Provide the (x, y) coordinate of the cell's center where the given text is located.  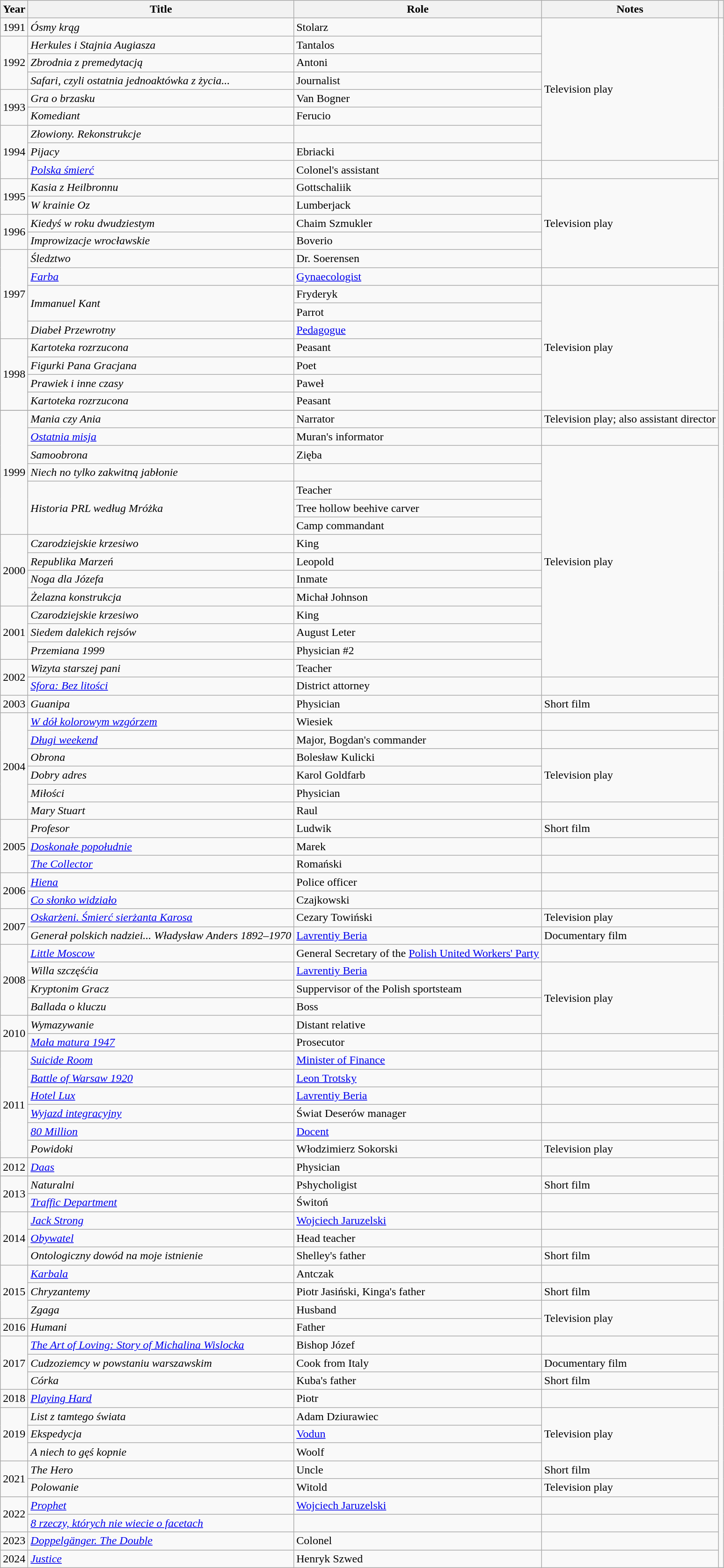
2010 (14, 1033)
Prophet (161, 1505)
Playing Hard (161, 1399)
District attorney (418, 686)
1991 (14, 27)
Gra o brzasku (161, 98)
Włodzimierz Sokorski (418, 1149)
Świat Deserów manager (418, 1114)
Polowanie (161, 1488)
A niech to gęś kopnie (161, 1452)
Major, Bogdan's commander (418, 739)
Cudzoziemcy w powstaniu warszawskim (161, 1363)
Prosecutor (418, 1042)
1992 (14, 63)
Head teacher (418, 1238)
Pedagogue (418, 330)
Generał polskich nadziei... Władysław Anders 1892–1970 (161, 935)
Willa szczęśćia (161, 971)
Stolarz (418, 27)
Shelley's father (418, 1256)
Wymazywanie (161, 1024)
Gottschaliik (418, 187)
Ósmy krąg (161, 27)
Bishop Józef (418, 1345)
2013 (14, 1194)
Doppelgänger. The Double (161, 1541)
Pshycholigist (418, 1185)
Police officer (418, 882)
2004 (14, 766)
Journalist (418, 80)
Profesor (161, 829)
Zięba (418, 454)
Obywatel (161, 1238)
W dół kolorowym wzgórzem (161, 722)
Little Moscow (161, 953)
Inmate (418, 579)
Boverio (418, 241)
Tree hollow beehive carver (418, 508)
2012 (14, 1167)
Boss (418, 1006)
Zgaga (161, 1309)
2007 (14, 926)
Colonel's assistant (418, 169)
Immanuel Kant (161, 303)
Witold (418, 1488)
Zbrodnia z premedytacją (161, 63)
2002 (14, 677)
Herkules i Stajnia Augiasza (161, 45)
1998 (14, 374)
2016 (14, 1327)
Tantalos (418, 45)
Romański (418, 864)
1995 (14, 196)
Mała matura 1947 (161, 1042)
Mary Stuart (161, 811)
1997 (14, 294)
Przemiana 1999 (161, 650)
Antczak (418, 1274)
Cook from Italy (418, 1363)
Battle of Warsaw 1920 (161, 1078)
Karol Goldfarb (418, 775)
The Hero (161, 1470)
Chryzantemy (161, 1291)
Wiesiek (418, 722)
Republika Marzeń (161, 562)
2017 (14, 1363)
Father (418, 1327)
Distant relative (418, 1024)
Docent (418, 1131)
2008 (14, 980)
Czajkowski (418, 900)
Minister of Finance (418, 1060)
8 rzeczy, których nie wiecie o facetach (161, 1523)
Cezary Towiński (418, 918)
Raul (418, 811)
2001 (14, 633)
Kryptonim Gracz (161, 989)
Narrator (418, 419)
Justice (161, 1559)
Oskarżeni. Śmierć sierżanta Karosa (161, 918)
Daas (161, 1167)
Leon Trotsky (418, 1078)
Marek (418, 846)
List z tamtego świata (161, 1416)
Physician #2 (418, 650)
Humani (161, 1327)
Długi weekend (161, 739)
2011 (14, 1104)
Colonel (418, 1541)
Kiedyś w roku dwudziestym (161, 223)
Wizyta starszej pani (161, 668)
Muran's informator (418, 437)
Komediant (161, 116)
August Leter (418, 633)
Guanipa (161, 704)
Hiena (161, 882)
Hotel Lux (161, 1096)
2022 (14, 1514)
Córka (161, 1381)
Dobry adres (161, 775)
Fryderyk (418, 294)
Woolf (418, 1452)
Ballada o kluczu (161, 1006)
Traffic Department (161, 1203)
Chaim Szmukler (418, 223)
Siedem dalekich rejsów (161, 633)
Ontologiczny dowód na moje istnienie (161, 1256)
Śledztwo (161, 259)
1996 (14, 232)
2015 (14, 1291)
2021 (14, 1479)
Wyjazd integracyjny (161, 1114)
Poet (418, 365)
Karbala (161, 1274)
Miłości (161, 793)
Prawiek i inne czasy (161, 383)
Ludwik (418, 829)
1994 (14, 152)
1993 (14, 107)
Kuba's father (418, 1381)
2023 (14, 1541)
Title (161, 9)
Powidoki (161, 1149)
Safari, czyli ostatnia jednoaktówka z życia... (161, 80)
Suppervisor of the Polish sportsteam (418, 989)
Adam Dziurawiec (418, 1416)
General Secretary of the Polish United Workers' Party (418, 953)
2003 (14, 704)
Van Bogner (418, 98)
Kasia z Heilbronnu (161, 187)
Naturalni (161, 1185)
Sfora: Bez litości (161, 686)
Jack Strong (161, 1220)
Parrot (418, 312)
Farba (161, 277)
Noga dla Józefa (161, 579)
Polska śmierć (161, 169)
Mania czy Ania (161, 419)
Husband (418, 1309)
Pijacy (161, 152)
Obrona (161, 757)
W krainie Oz (161, 205)
2019 (14, 1434)
Ekspedycja (161, 1434)
Uncle (418, 1470)
Notes (630, 9)
Ferucio (418, 116)
Żelazna konstrukcja (161, 597)
Leopold (418, 562)
Świtoń (418, 1203)
Dr. Soerensen (418, 259)
2006 (14, 891)
2014 (14, 1238)
Television play; also assistant director (630, 419)
Antoni (418, 63)
Role (418, 9)
Henryk Szwed (418, 1559)
Złowiony. Rekonstrukcje (161, 134)
Co słonko widziało (161, 900)
Vodun (418, 1434)
Michał Johnson (418, 597)
Doskonałe popołudnie (161, 846)
1999 (14, 472)
Gynaecologist (418, 277)
Samoobrona (161, 454)
Lumberjack (418, 205)
2005 (14, 846)
The Art of Loving: Story of Michalina Wislocka (161, 1345)
2000 (14, 570)
Figurki Pana Gracjana (161, 365)
Paweł (418, 383)
Niech no tylko zakwitną jabłonie (161, 472)
Ostatnia misja (161, 437)
2018 (14, 1399)
Year (14, 9)
Historia PRL według Mróżka (161, 508)
Suicide Room (161, 1060)
2024 (14, 1559)
Diabeł Przewrotny (161, 330)
Camp commandant (418, 526)
Piotr (418, 1399)
Bolesław Kulicki (418, 757)
Piotr Jasiński, Kinga's father (418, 1291)
Ebriacki (418, 152)
Improwizacje wrocławskie (161, 241)
The Collector (161, 864)
80 Million (161, 1131)
